Output the [x, y] coordinate of the center of the cell containing the given text.  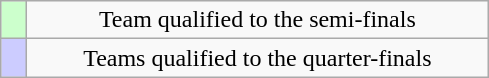
Teams qualified to the quarter-finals [258, 58]
Team qualified to the semi-finals [258, 20]
